Return the [x, y] coordinate for the center point of the cell that contains the specified text.  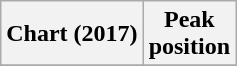
Peak position [189, 34]
Chart (2017) [72, 34]
